Identify which cell holds the provided text, then report its [x, y] central coordinate. 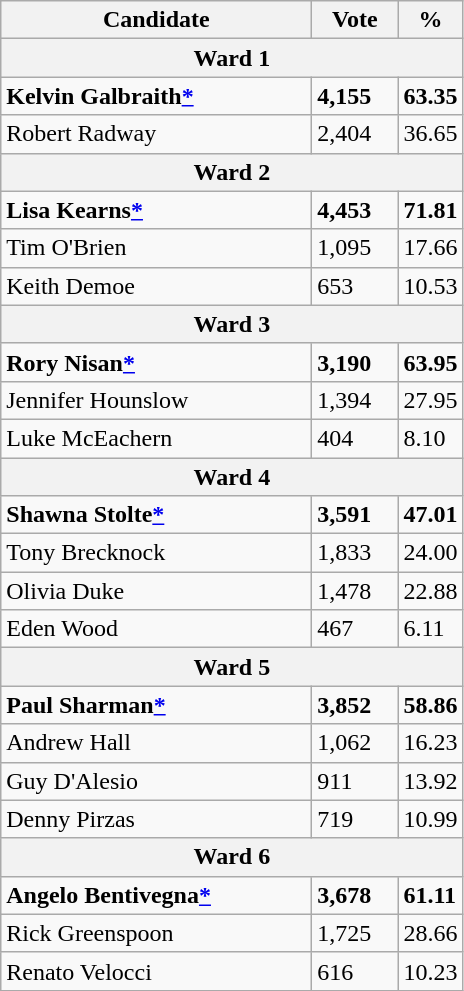
Rory Nisan* [156, 362]
13.92 [430, 781]
616 [355, 971]
1,478 [355, 591]
71.81 [430, 210]
Vote [355, 20]
Ward 1 [232, 58]
16.23 [430, 743]
1,095 [355, 248]
Luke McEachern [156, 438]
Keith Demoe [156, 286]
24.00 [430, 553]
47.01 [430, 515]
% [430, 20]
3,678 [355, 895]
Kelvin Galbraith* [156, 96]
Eden Wood [156, 629]
3,591 [355, 515]
Rick Greenspoon [156, 933]
28.66 [430, 933]
Ward 4 [232, 477]
3,190 [355, 362]
8.10 [430, 438]
Robert Radway [156, 134]
404 [355, 438]
Ward 6 [232, 857]
10.23 [430, 971]
63.35 [430, 96]
1,062 [355, 743]
719 [355, 819]
Lisa Kearns* [156, 210]
Tim O'Brien [156, 248]
Paul Sharman* [156, 705]
63.95 [430, 362]
Denny Pirzas [156, 819]
Tony Brecknock [156, 553]
10.99 [430, 819]
17.66 [430, 248]
36.65 [430, 134]
2,404 [355, 134]
6.11 [430, 629]
Olivia Duke [156, 591]
3,852 [355, 705]
27.95 [430, 400]
Guy D'Alesio [156, 781]
4,155 [355, 96]
58.86 [430, 705]
22.88 [430, 591]
Andrew Hall [156, 743]
1,725 [355, 933]
1,833 [355, 553]
1,394 [355, 400]
10.53 [430, 286]
911 [355, 781]
4,453 [355, 210]
61.11 [430, 895]
Ward 5 [232, 667]
Jennifer Hounslow [156, 400]
Ward 3 [232, 324]
Shawna Stolte* [156, 515]
653 [355, 286]
Ward 2 [232, 172]
Candidate [156, 20]
Renato Velocci [156, 971]
Angelo Bentivegna* [156, 895]
467 [355, 629]
